From the cell containing the given text, extract its center point as [X, Y] coordinate. 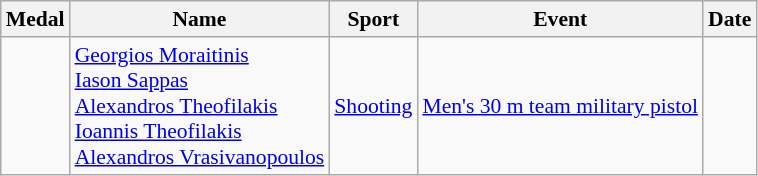
Event [560, 19]
Date [730, 19]
Men's 30 m team military pistol [560, 106]
Georgios MoraitinisIason SappasAlexandros TheofilakisIoannis TheofilakisAlexandros Vrasivanopoulos [200, 106]
Medal [36, 19]
Shooting [373, 106]
Name [200, 19]
Sport [373, 19]
